Locate the cell with the specified text and output its (X, Y) center coordinate. 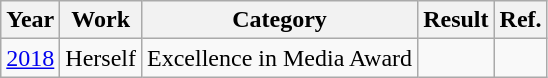
Ref. (520, 20)
Herself (101, 58)
Result (456, 20)
Category (280, 20)
Excellence in Media Award (280, 58)
Work (101, 20)
Year (30, 20)
2018 (30, 58)
